From the cell containing the given text, extract its center point as [X, Y] coordinate. 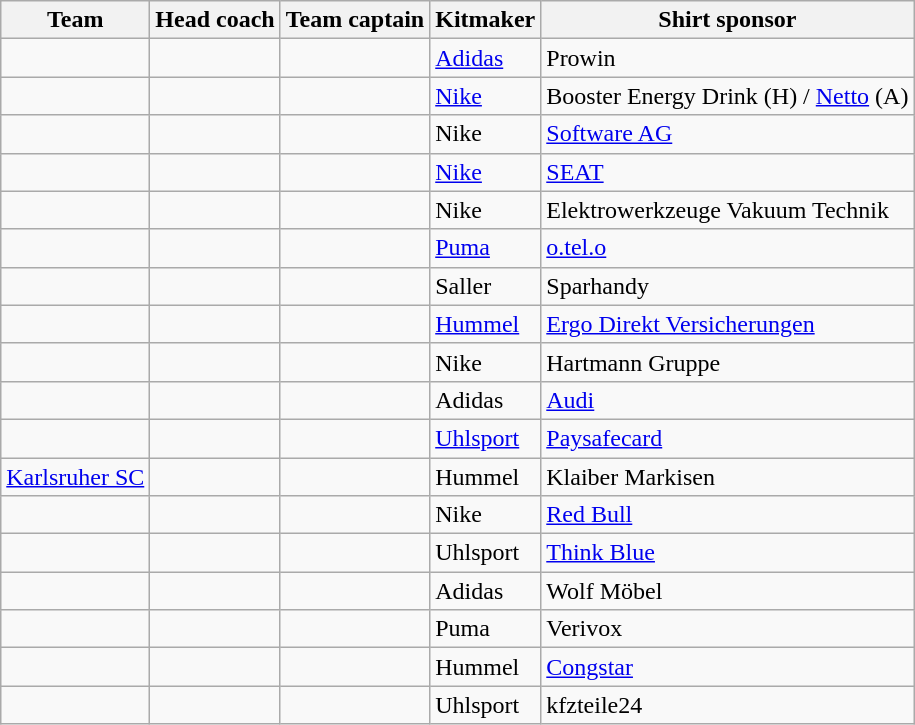
Prowin [728, 58]
o.tel.o [728, 248]
Klaiber Markisen [728, 477]
Kitmaker [486, 20]
SEAT [728, 172]
Verivox [728, 629]
Think Blue [728, 553]
Head coach [215, 20]
Team [76, 20]
Booster Energy Drink (H) / Netto (A) [728, 96]
kfzteile24 [728, 705]
Paysafecard [728, 438]
Wolf Möbel [728, 591]
Red Bull [728, 515]
Software AG [728, 134]
Saller [486, 286]
Elektrowerkzeuge Vakuum Technik [728, 210]
Hartmann Gruppe [728, 362]
Team captain [355, 20]
Karlsruher SC [76, 477]
Sparhandy [728, 286]
Shirt sponsor [728, 20]
Ergo Direkt Versicherungen [728, 324]
Congstar [728, 667]
Audi [728, 400]
